Pinpoint the cell where the given text exists, returning its [x, y] midpoint coordinate. 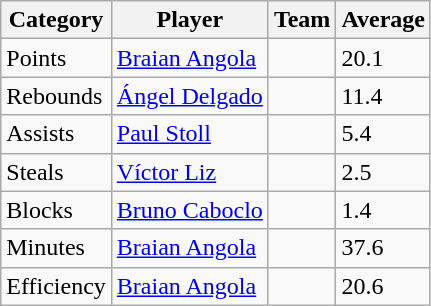
Paul Stoll [190, 134]
2.5 [384, 172]
Blocks [56, 210]
20.1 [384, 58]
Minutes [56, 248]
Rebounds [56, 96]
Bruno Caboclo [190, 210]
37.6 [384, 248]
Steals [56, 172]
Average [384, 20]
Team [302, 20]
5.4 [384, 134]
Víctor Liz [190, 172]
Points [56, 58]
Player [190, 20]
20.6 [384, 286]
Assists [56, 134]
Efficiency [56, 286]
11.4 [384, 96]
Category [56, 20]
Ángel Delgado [190, 96]
1.4 [384, 210]
